Locate the cell with the specified text and output its [x, y] center coordinate. 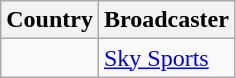
Broadcaster [166, 20]
Country [50, 20]
Sky Sports [166, 58]
